Return the (X, Y) coordinate for the center point of the cell that contains the specified text.  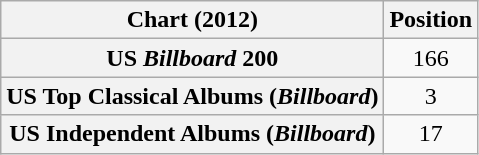
Chart (2012) (192, 20)
US Top Classical Albums (Billboard) (192, 96)
17 (431, 134)
Position (431, 20)
3 (431, 96)
US Billboard 200 (192, 58)
166 (431, 58)
US Independent Albums (Billboard) (192, 134)
